Detect which cell encompasses the target text, then output its (X, Y) center coordinate. 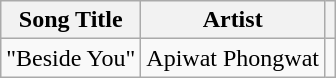
Apiwat Phongwat (233, 58)
Song Title (71, 20)
Artist (233, 20)
"Beside You" (71, 58)
